Pinpoint the cell where the given text exists, returning its (X, Y) midpoint coordinate. 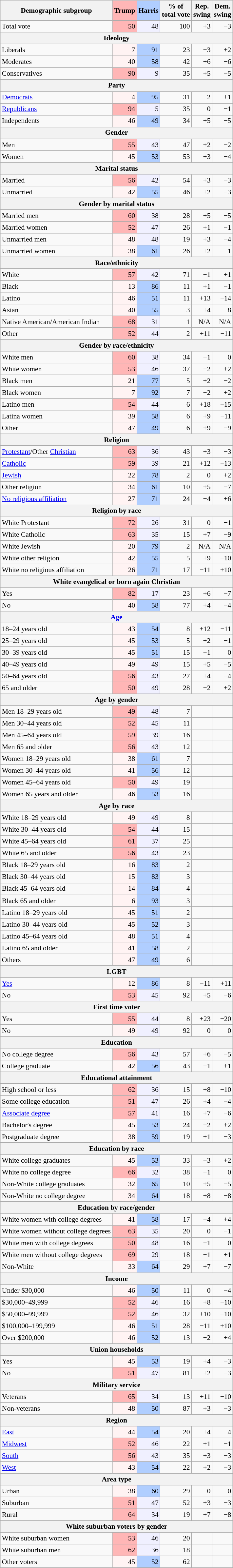
Under $30,000 (56, 1290)
White Catholic (56, 534)
Income (117, 1279)
No college degree (56, 1054)
Total vote (56, 27)
High school or less (56, 1090)
81 (176, 1373)
100 (176, 27)
1 (176, 322)
68 (125, 322)
White college graduates (56, 1161)
Latino men (56, 405)
95 (148, 97)
Black 30–44 years old (56, 877)
Non-veterans (56, 1409)
65 and older (56, 688)
Asian (56, 310)
Others (56, 960)
50–64 years old (56, 676)
Age by race (117, 806)
White suburban men (56, 1550)
% oftotal vote (176, 10)
Religion (117, 440)
94 (125, 109)
−13 (223, 464)
$30,000–49,999 (56, 1302)
Catholic (56, 464)
72 (125, 523)
Democrats (56, 97)
White no religious affiliation (56, 570)
Education (117, 1042)
Black women (56, 393)
Married women (56, 227)
Veterans (56, 1397)
−20 (223, 1019)
Men 30–44 years old (56, 724)
Latino 65 and older (56, 948)
LGBT (117, 972)
40–49 years old (56, 665)
Education by race (117, 1149)
Party (117, 86)
Midwest (56, 1444)
Region (117, 1421)
Non-White college graduates (56, 1184)
Religion by race (117, 511)
25 (176, 842)
Black men (56, 381)
Men 18–29 years old (56, 712)
91 (148, 50)
Independents (56, 121)
Trump (125, 10)
+13 (202, 298)
69 (125, 1255)
West (56, 1468)
Non-White no college degree (56, 1196)
Jewish (56, 475)
$100,000–199,999 (56, 1326)
White suburban women (56, 1539)
Latino 18–29 years old (56, 913)
−15 (223, 405)
+18 (202, 405)
Protestant/Other Christian (56, 452)
Liberals (56, 50)
Gender by marital status (117, 204)
93 (148, 901)
Suburban (56, 1503)
Education by race/gender (117, 1208)
Educational attainment (117, 1078)
Women 65 years and older (56, 794)
14 (125, 889)
79 (148, 546)
25–29 years old (56, 641)
$50,000–99,999 (56, 1314)
White suburban voters by gender (117, 1527)
Black 18–29 years old (56, 865)
East (56, 1432)
Area type (117, 1480)
84 (148, 889)
Postgraduate degree (56, 1137)
Unmarried women (56, 251)
Women 30–44 years old (56, 771)
White evangelical or born again Christian (117, 582)
87 (176, 1409)
Urban (56, 1491)
Latino 30–44 years old (56, 924)
Black 45–64 years old (56, 889)
White men with college degrees (56, 1243)
Latino 45–64 years old (56, 936)
Ideology (117, 38)
College graduate (56, 1066)
Men 45–64 years old (56, 735)
White other religion (56, 558)
Native American/American Indian (56, 322)
78 (148, 475)
Other religion (56, 487)
Demographic subgroup (56, 10)
Moderates (56, 62)
Men 65 and older (56, 747)
82 (125, 593)
Race/ethnicity (117, 263)
White women with college degrees (56, 1220)
Women 45–64 years old (56, 783)
Unmarried (56, 192)
White men (56, 357)
Other voters (56, 1562)
Married men (56, 216)
Bachelor's degree (56, 1125)
+23 (202, 1019)
Black (56, 286)
Rural (56, 1515)
White 65 and older (56, 853)
Married (56, 180)
White Protestant (56, 523)
Republicans (56, 109)
Over $200,000 (56, 1338)
No religious affiliation (56, 499)
18–24 years old (56, 629)
First time voter (117, 1007)
White men without college degrees (56, 1255)
Rep.swing (202, 10)
Harris (148, 10)
30–39 years old (56, 653)
Age (117, 617)
Women (56, 157)
Men (56, 145)
Latina women (56, 416)
Gender (117, 133)
South (56, 1456)
Conservatives (56, 74)
White women (56, 369)
Unmarried men (56, 239)
White women without college degrees (56, 1231)
Dem.swing (223, 10)
White 30–44 years old (56, 830)
9 (148, 74)
White 18–29 years old (56, 818)
White (56, 275)
White 45–64 years old (56, 842)
Military service (117, 1385)
Union households (117, 1349)
White Jewish (56, 546)
White no college degree (56, 1172)
Age by gender (117, 700)
Black 65 and older (56, 901)
Marital status (117, 168)
Latino (56, 298)
Non-White (56, 1267)
Gender by race/ethnicity (117, 345)
Women 18–29 years old (56, 759)
66 (125, 1172)
Associate degree (56, 1113)
Some college education (56, 1101)
90 (125, 74)
−14 (223, 298)
